Find where the given text appears and provide that cell's center as (x, y) coordinate. 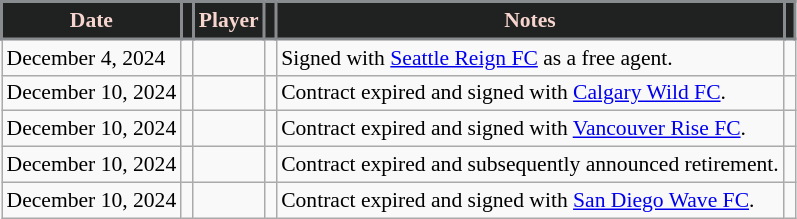
Signed with Seattle Reign FC as a free agent. (530, 57)
Player (229, 20)
Contract expired and signed with Vancouver Rise FC. (530, 129)
December 4, 2024 (92, 57)
Contract expired and signed with Calgary Wild FC. (530, 93)
Contract expired and subsequently announced retirement. (530, 165)
Date (92, 20)
Notes (530, 20)
Contract expired and signed with San Diego Wave FC. (530, 200)
